Capture the cell that displays the provided text and extract its (X, Y) central coordinate. 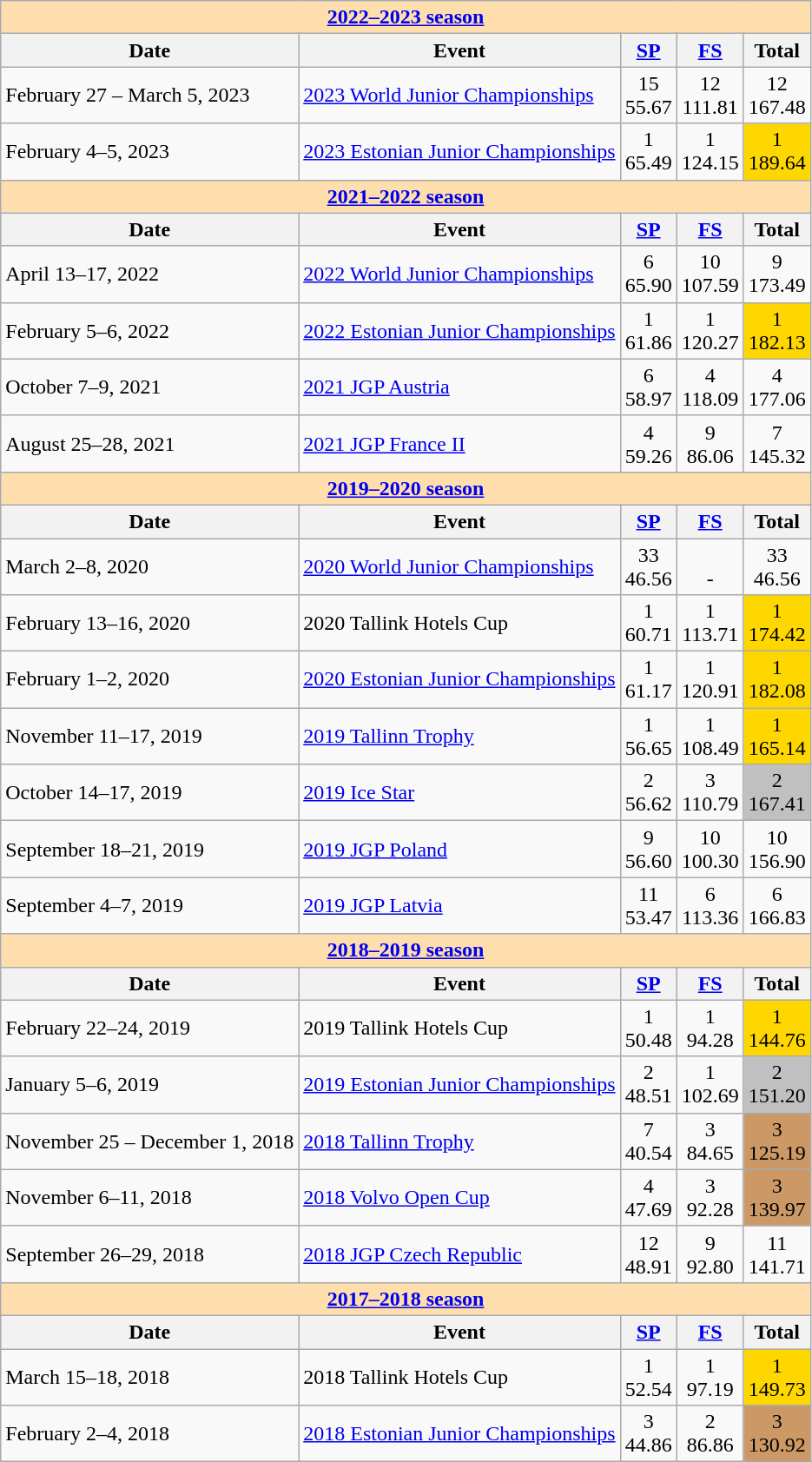
2018 Volvo Open Cup (459, 1197)
1 144.76 (776, 1029)
2019 JGP Latvia (459, 905)
2019–2020 season (406, 488)
3 139.97 (776, 1197)
2019 Estonian Junior Championships (459, 1084)
1 50.48 (648, 1029)
9 173.49 (776, 275)
2018 Estonian Junior Championships (459, 1433)
2022 Estonian Junior Championships (459, 330)
4 59.26 (648, 443)
2017–2018 season (406, 1299)
1 124.15 (710, 151)
1 61.86 (648, 330)
2021 JGP Austria (459, 387)
3 44.86 (648, 1433)
9 56.60 (648, 850)
August 25–28, 2021 (149, 443)
10 107.59 (710, 275)
2 167.41 (776, 792)
1 120.27 (710, 330)
February 5–6, 2022 (149, 330)
February 2–4, 2018 (149, 1433)
3 110.79 (710, 792)
1 165.14 (776, 737)
2019 Ice Star (459, 792)
1 108.49 (710, 737)
1 174.42 (776, 624)
1 60.71 (648, 624)
3 125.19 (776, 1141)
2018 Tallink Hotels Cup (459, 1376)
1 61.17 (648, 679)
6 166.83 (776, 905)
6 113.36 (710, 905)
15 55.67 (648, 96)
1 94.28 (710, 1029)
3 130.92 (776, 1433)
1 65.49 (648, 151)
September 18–21, 2019 (149, 850)
1 52.54 (648, 1376)
March 2–8, 2020 (149, 566)
October 14–17, 2019 (149, 792)
- (710, 566)
3 92.28 (710, 1197)
7 40.54 (648, 1141)
10 100.30 (710, 850)
September 26–29, 2018 (149, 1254)
11 53.47 (648, 905)
April 13–17, 2022 (149, 275)
1 56.65 (648, 737)
1 113.71 (710, 624)
1 120.91 (710, 679)
1 102.69 (710, 1084)
November 6–11, 2018 (149, 1197)
1 182.13 (776, 330)
4 177.06 (776, 387)
12 167.48 (776, 96)
February 27 – March 5, 2023 (149, 96)
2019 Tallink Hotels Cup (459, 1029)
2020 World Junior Championships (459, 566)
September 4–7, 2019 (149, 905)
1 182.08 (776, 679)
6 58.97 (648, 387)
February 22–24, 2019 (149, 1029)
2019 Tallinn Trophy (459, 737)
12 48.91 (648, 1254)
October 7–9, 2021 (149, 387)
4 47.69 (648, 1197)
2023 World Junior Championships (459, 96)
2019 JGP Poland (459, 850)
9 86.06 (710, 443)
November 25 – December 1, 2018 (149, 1141)
1 97.19 (710, 1376)
2022–2023 season (406, 17)
2 151.20 (776, 1084)
4 118.09 (710, 387)
2021 JGP France II (459, 443)
2 48.51 (648, 1084)
12 111.81 (710, 96)
2020 Tallink Hotels Cup (459, 624)
January 5–6, 2019 (149, 1084)
10 156.90 (776, 850)
2 56.62 (648, 792)
February 13–16, 2020 (149, 624)
2018–2019 season (406, 950)
2021–2022 season (406, 196)
6 65.90 (648, 275)
2018 Tallinn Trophy (459, 1141)
7 145.32 (776, 443)
2020 Estonian Junior Championships (459, 679)
11 141.71 (776, 1254)
1 189.64 (776, 151)
February 1–2, 2020 (149, 679)
2023 Estonian Junior Championships (459, 151)
November 11–17, 2019 (149, 737)
March 15–18, 2018 (149, 1376)
9 92.80 (710, 1254)
2022 World Junior Championships (459, 275)
2 86.86 (710, 1433)
February 4–5, 2023 (149, 151)
1 149.73 (776, 1376)
3 84.65 (710, 1141)
2018 JGP Czech Republic (459, 1254)
